From the cell containing the given text, extract its center point as (X, Y) coordinate. 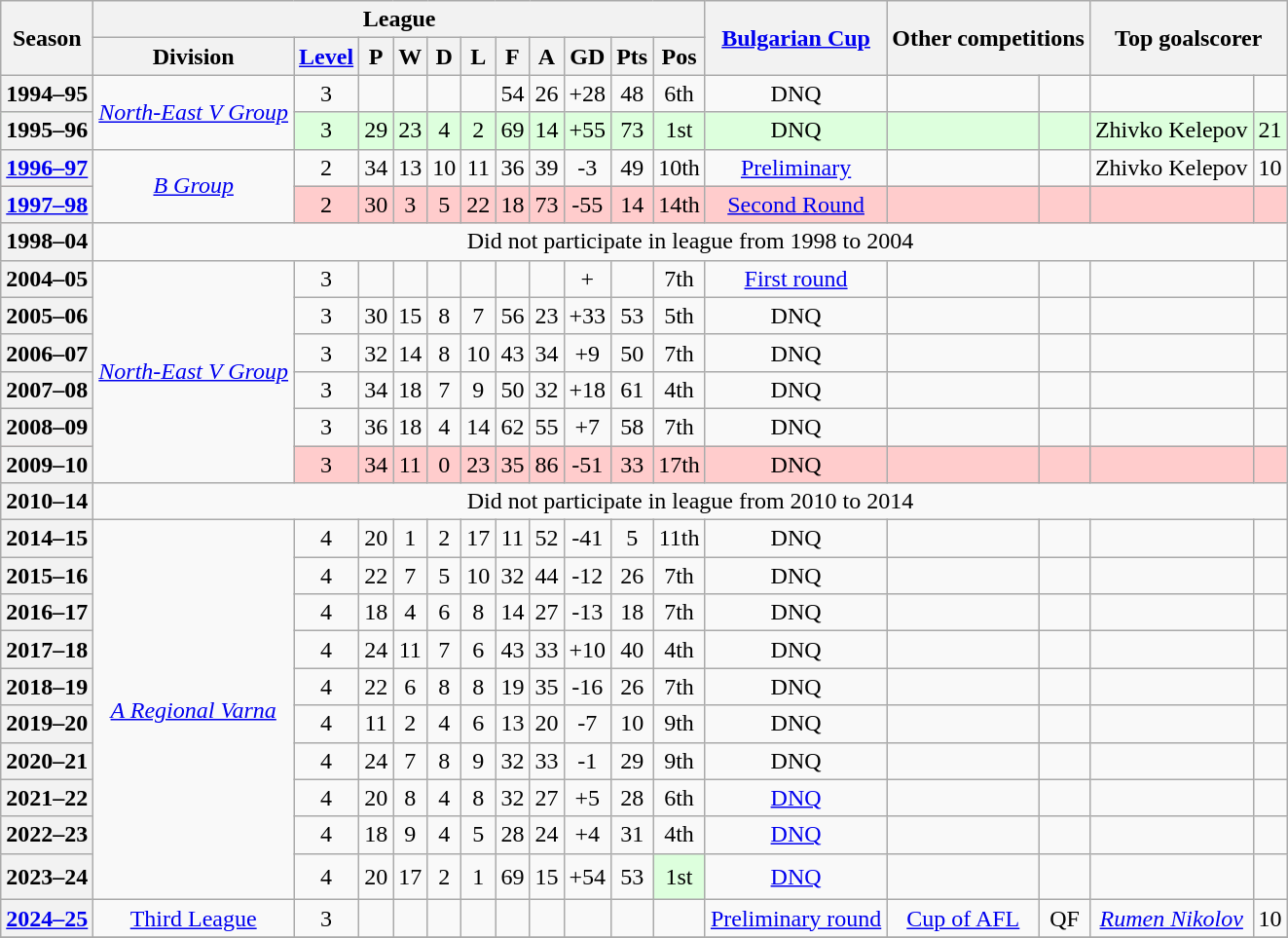
2008–09 (47, 427)
49 (633, 168)
Other competitions (989, 38)
Cup of AFL (964, 919)
-3 (588, 168)
0 (444, 465)
2004–05 (47, 279)
2010–14 (47, 502)
Pos (680, 56)
Did not participate in league from 2010 to 2014 (690, 502)
1998–04 (47, 242)
17th (680, 465)
2014–15 (47, 539)
5th (680, 316)
1995–96 (47, 131)
2005–06 (47, 316)
1997–98 (47, 205)
W (411, 56)
Top goalscorer (1188, 38)
2023–24 (47, 877)
P (376, 56)
-55 (588, 205)
+55 (588, 131)
-7 (588, 724)
Preliminary (795, 168)
Bulgarian Cup (795, 38)
14th (680, 205)
2007–08 (47, 390)
54 (512, 94)
First round (795, 279)
A (547, 56)
+33 (588, 316)
2006–07 (47, 353)
40 (633, 650)
Division (194, 56)
21 (1270, 131)
+9 (588, 353)
1996–97 (47, 168)
31 (633, 835)
+10 (588, 650)
58 (633, 427)
League (399, 19)
QF (1065, 919)
2017–18 (47, 650)
F (512, 56)
Did not participate in league from 1998 to 2004 (690, 242)
2021–22 (47, 798)
Pts (633, 56)
2019–20 (47, 724)
A Regional Varna (194, 710)
10th (680, 168)
2020–21 (47, 761)
+4 (588, 835)
55 (547, 427)
39 (547, 168)
Second Round (795, 205)
Level (327, 56)
+5 (588, 798)
61 (633, 390)
+28 (588, 94)
62 (512, 427)
+7 (588, 427)
86 (547, 465)
GD (588, 56)
2018–19 (47, 687)
-12 (588, 576)
Season (47, 38)
11th (680, 539)
2009–10 (47, 465)
2022–23 (47, 835)
+54 (588, 877)
48 (633, 94)
1994–95 (47, 94)
2024–25 (47, 919)
2016–17 (47, 613)
44 (547, 576)
Third League (194, 919)
52 (547, 539)
L (479, 56)
Preliminary round (795, 919)
+18 (588, 390)
19 (512, 687)
B Group (194, 186)
Rumen Nikolov (1171, 919)
-1 (588, 761)
D (444, 56)
+ (588, 279)
-41 (588, 539)
2015–16 (47, 576)
56 (512, 316)
-13 (588, 613)
-16 (588, 687)
-51 (588, 465)
